Return (X, Y) of the center of cell containing provided text 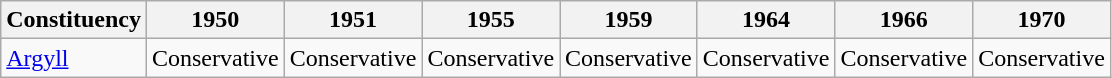
Argyll (74, 58)
1970 (1042, 20)
1950 (215, 20)
1964 (766, 20)
1955 (491, 20)
1951 (353, 20)
1959 (629, 20)
1966 (904, 20)
Constituency (74, 20)
